Output the [x, y] coordinate of the center of the cell containing the given text.  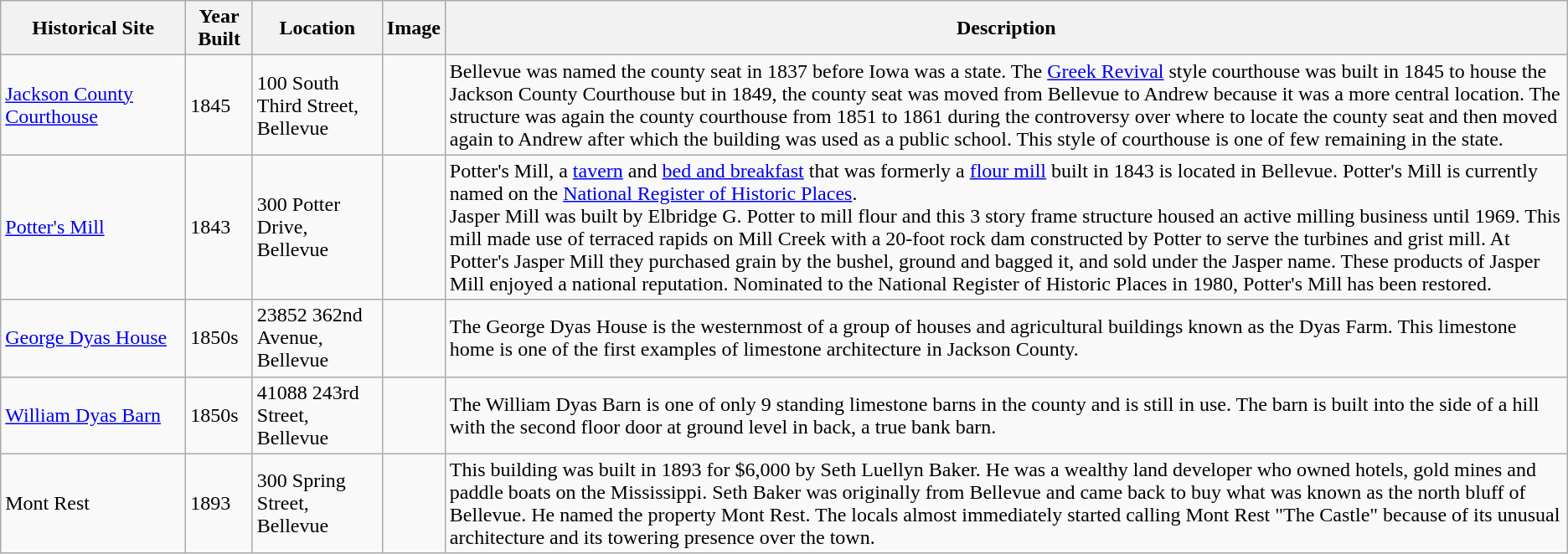
William Dyas Barn [94, 415]
Potter's Mill [94, 228]
Jackson County Courthouse [94, 105]
Historical Site [94, 28]
41088 243rd Street, Bellevue [317, 415]
Image [414, 28]
Description [1006, 28]
100 South Third Street, Bellevue [317, 105]
Year Built [219, 28]
300 Spring Street, Bellevue [317, 504]
George Dyas House [94, 338]
Location [317, 28]
1843 [219, 228]
23852 362nd Avenue, Bellevue [317, 338]
1893 [219, 504]
Mont Rest [94, 504]
1845 [219, 105]
300 Potter Drive, Bellevue [317, 228]
